Pinpoint the cell where the given text exists, returning its (X, Y) midpoint coordinate. 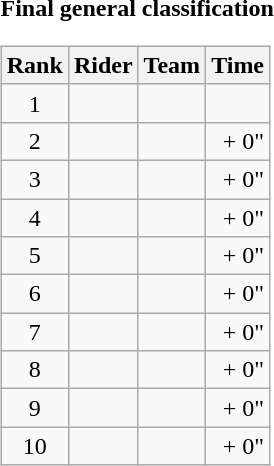
Rank (34, 65)
8 (34, 370)
10 (34, 446)
Team (172, 65)
9 (34, 408)
7 (34, 332)
1 (34, 103)
6 (34, 294)
3 (34, 179)
Rider (103, 65)
4 (34, 217)
Time (238, 65)
2 (34, 141)
5 (34, 256)
